Pinpoint the cell where the given text exists, returning its [x, y] midpoint coordinate. 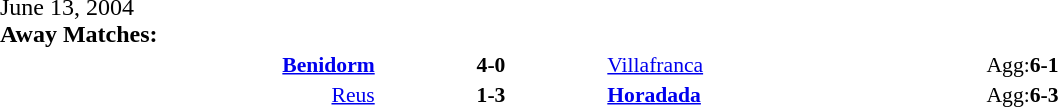
Villafranca [795, 64]
4-0 [492, 64]
